From the cell containing the given text, extract its center point as (X, Y) coordinate. 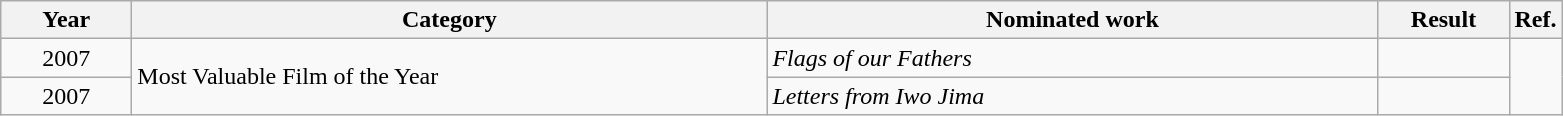
Letters from Iwo Jima (1072, 96)
Result (1444, 20)
Nominated work (1072, 20)
Ref. (1536, 20)
Most Valuable Film of the Year (450, 77)
Category (450, 20)
Flags of our Fathers (1072, 58)
Year (66, 20)
